For the text-containing cell, return its midpoint in (X, Y) coordinate format. 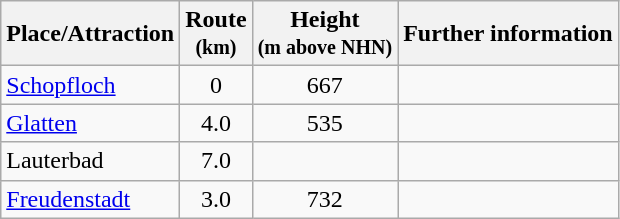
4.0 (216, 123)
3.0 (216, 199)
Freudenstadt (90, 199)
Route(km) (216, 34)
Further information (508, 34)
Height(m above NHN) (324, 34)
7.0 (216, 161)
732 (324, 199)
Lauterbad (90, 161)
535 (324, 123)
Place/Attraction (90, 34)
667 (324, 85)
Glatten (90, 123)
Schopfloch (90, 85)
0 (216, 85)
